Identify which cell holds the provided text, then report its [X, Y] central coordinate. 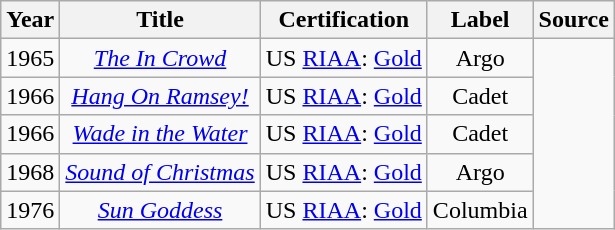
Wade in the Water [160, 134]
Sun Goddess [160, 210]
Label [480, 20]
Sound of Christmas [160, 172]
Certification [344, 20]
Title [160, 20]
Source [574, 20]
The In Crowd [160, 58]
Hang On Ramsey! [160, 96]
1976 [30, 210]
Columbia [480, 210]
1968 [30, 172]
Year [30, 20]
1965 [30, 58]
